Search for the cell housing the specified text and yield its [x, y] center coordinate. 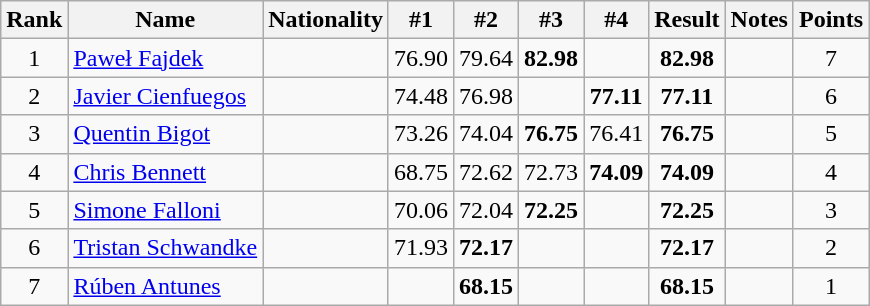
#3 [552, 20]
72.62 [486, 172]
Notes [759, 20]
73.26 [420, 134]
Quentin Bigot [166, 134]
72.73 [552, 172]
#1 [420, 20]
Javier Cienfuegos [166, 96]
Name [166, 20]
74.48 [420, 96]
79.64 [486, 58]
#4 [616, 20]
Simone Falloni [166, 210]
68.75 [420, 172]
71.93 [420, 248]
#2 [486, 20]
Tristan Schwandke [166, 248]
70.06 [420, 210]
Result [687, 20]
Rúben Antunes [166, 286]
72.04 [486, 210]
Chris Bennett [166, 172]
76.98 [486, 96]
76.90 [420, 58]
74.04 [486, 134]
Nationality [326, 20]
Rank [34, 20]
76.41 [616, 134]
Paweł Fajdek [166, 58]
Points [830, 20]
